Determine the [X, Y] coordinate at the center of the cell enclosing the given text.  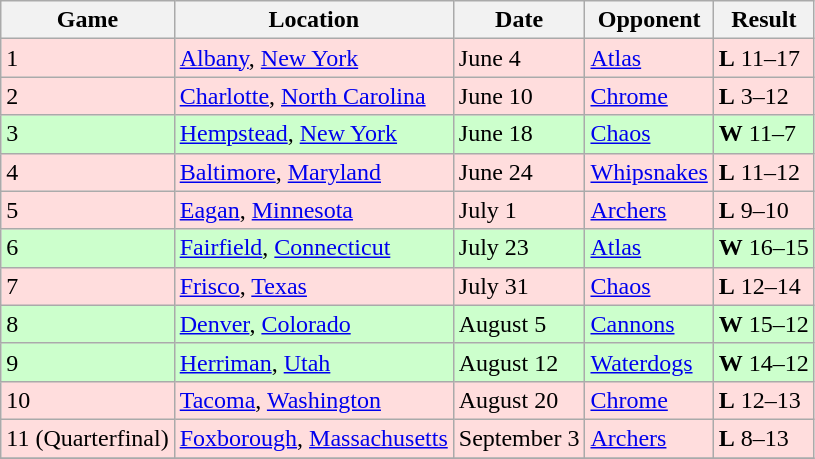
Frisco, Texas [314, 286]
June 10 [519, 96]
Location [314, 20]
10 [88, 400]
8 [88, 324]
June 18 [519, 134]
L 11–12 [764, 172]
L 9–10 [764, 210]
June 24 [519, 172]
August 5 [519, 324]
Date [519, 20]
July 31 [519, 286]
Hempstead, New York [314, 134]
9 [88, 362]
Foxborough, Massachusetts [314, 438]
August 12 [519, 362]
Waterdogs [649, 362]
L 12–13 [764, 400]
Game [88, 20]
L 12–14 [764, 286]
July 23 [519, 248]
Baltimore, Maryland [314, 172]
September 3 [519, 438]
L 8–13 [764, 438]
June 4 [519, 58]
7 [88, 286]
W 16–15 [764, 248]
W 15–12 [764, 324]
6 [88, 248]
3 [88, 134]
August 20 [519, 400]
5 [88, 210]
Whipsnakes [649, 172]
1 [88, 58]
Denver, Colorado [314, 324]
L 3–12 [764, 96]
Charlotte, North Carolina [314, 96]
Opponent [649, 20]
July 1 [519, 210]
Tacoma, Washington [314, 400]
Eagan, Minnesota [314, 210]
Herriman, Utah [314, 362]
Albany, New York [314, 58]
2 [88, 96]
Result [764, 20]
Cannons [649, 324]
Fairfield, Connecticut [314, 248]
W 11–7 [764, 134]
11 (Quarterfinal) [88, 438]
W 14–12 [764, 362]
4 [88, 172]
L 11–17 [764, 58]
